Find where the given text appears and provide that cell's center as [x, y] coordinate. 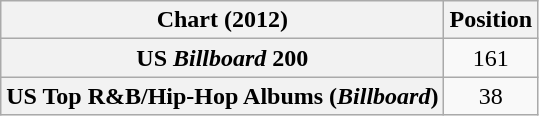
US Top R&B/Hip-Hop Albums (Billboard) [222, 96]
Position [491, 20]
161 [491, 58]
US Billboard 200 [222, 58]
Chart (2012) [222, 20]
38 [491, 96]
